Pinpoint the cell where the given text exists, returning its [x, y] midpoint coordinate. 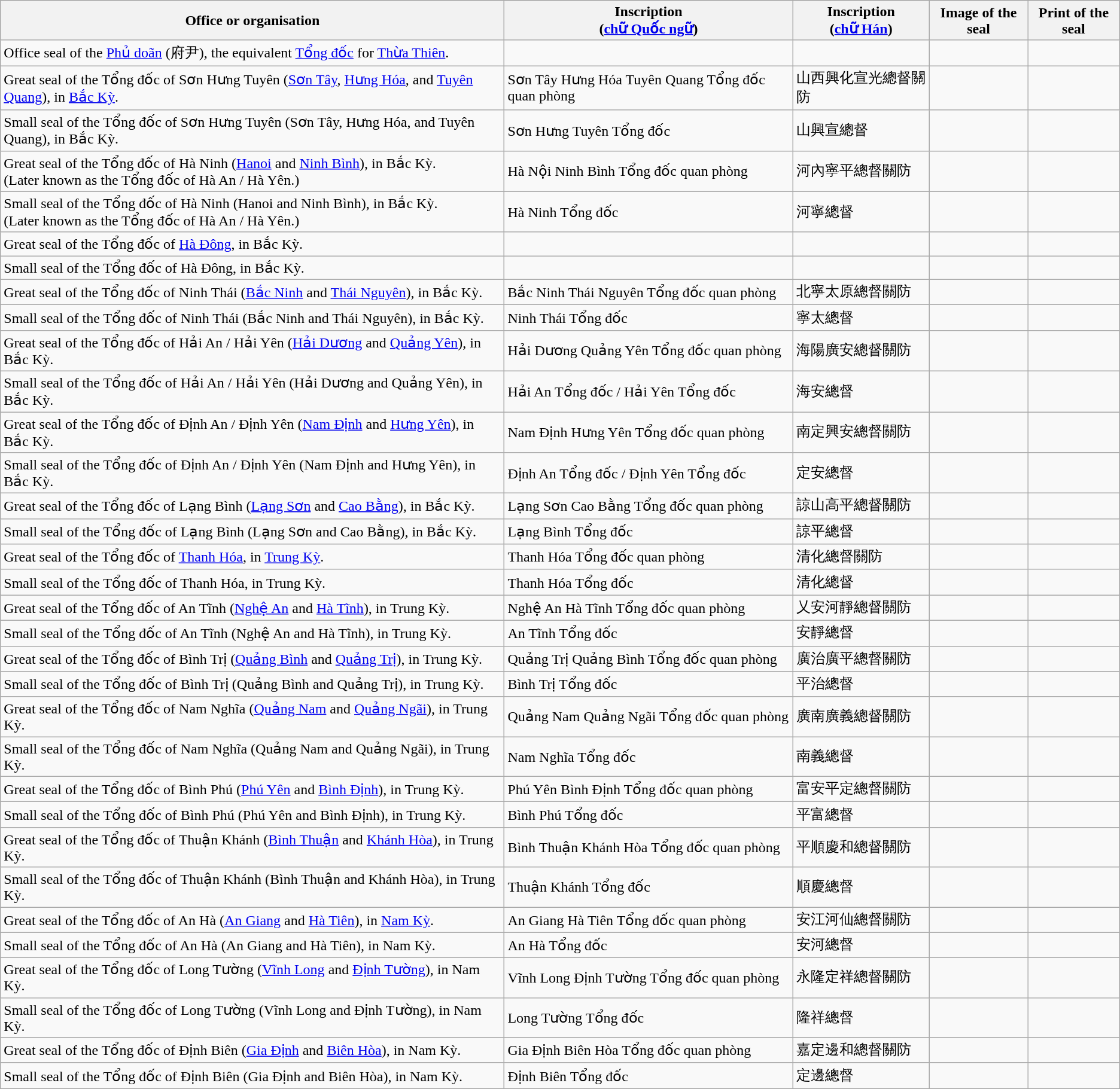
Bình Thuận Khánh Hòa Tổng đốc quan phòng [649, 847]
Great seal of the Tổng đốc of Nam Nghĩa (Quảng Nam and Quảng Ngãi), in Trung Kỳ. [252, 716]
Bình Trị Tổng đốc [649, 684]
Small seal of the Tổng đốc of An Tĩnh (Nghệ An and Hà Tĩnh), in Trung Kỳ. [252, 633]
Small seal of the Tổng đốc of Hải An / Hải Yên (Hải Dương and Quảng Yên), in Bắc Kỳ. [252, 391]
諒山高平總督關防 [861, 506]
Nghệ An Hà Tĩnh Tổng đốc quan phòng [649, 608]
安河總督 [861, 945]
Small seal of the Tổng đốc of Lạng Bình (Lạng Sơn and Cao Bằng), in Bắc Kỳ. [252, 531]
Small seal of the Tổng đốc of Hà Ninh (Hanoi and Ninh Bình), in Bắc Kỳ.(Later known as the Tổng đốc of Hà An / Hà Yên.) [252, 212]
隆祥總督 [861, 1018]
Small seal of the Tổng đốc of Thanh Hóa, in Trung Kỳ. [252, 582]
Great seal of the Tổng đốc of Hà Đông, in Bắc Kỳ. [252, 244]
清化總督 [861, 582]
Hải Dương Quảng Yên Tổng đốc quan phòng [649, 350]
Long Tường Tổng đốc [649, 1018]
An Giang Hà Tiên Tổng đốc quan phòng [649, 920]
Small seal of the Tổng đốc of Sơn Hưng Tuyên (Sơn Tây, Hưng Hóa, and Tuyên Quang), in Bắc Kỳ. [252, 130]
Office seal of the Phủ doãn (府尹), the equivalent Tổng đốc for Thừa Thiên. [252, 53]
Great seal of the Tổng đốc of Thanh Hóa, in Trung Kỳ. [252, 557]
Bắc Ninh Thái Nguyên Tổng đốc quan phòng [649, 292]
海安總督 [861, 391]
河內寧平總督關防 [861, 171]
Great seal of the Tổng đốc of Hà Ninh (Hanoi and Ninh Bình), in Bắc Kỳ.(Later known as the Tổng đốc of Hà An / Hà Yên.) [252, 171]
安江河仙總督關防 [861, 920]
Great seal of the Tổng đốc of Bình Trị (Quảng Bình and Quảng Trị), in Trung Kỳ. [252, 659]
寧太總督 [861, 318]
Great seal of the Tổng đốc of Bình Phú (Phú Yên and Bình Định), in Trung Kỳ. [252, 789]
Great seal of the Tổng đốc of Lạng Bình (Lạng Sơn and Cao Bằng), in Bắc Kỳ. [252, 506]
永隆定祥總督關防 [861, 978]
Small seal of the Tổng đốc of Long Tường (Vĩnh Long and Định Tường), in Nam Kỳ. [252, 1018]
嘉定邊和總督關防 [861, 1050]
Thanh Hóa Tổng đốc [649, 582]
Vĩnh Long Định Tường Tổng đốc quan phòng [649, 978]
Small seal of the Tổng đốc of Ninh Thái (Bắc Ninh and Thái Nguyên), in Bắc Kỳ. [252, 318]
Gia Định Biên Hòa Tổng đốc quan phòng [649, 1050]
Nam Nghĩa Tổng đốc [649, 757]
清化總督關防 [861, 557]
Great seal of the Tổng đốc of Định Biên (Gia Định and Biên Hòa), in Nam Kỳ. [252, 1050]
順慶總督 [861, 887]
山西興化宣光總督關防 [861, 88]
Hà Nội Ninh Bình Tổng đốc quan phòng [649, 171]
安靜總督 [861, 633]
Great seal of the Tổng đốc of An Hà (An Giang and Hà Tiên), in Nam Kỳ. [252, 920]
Inscription(chữ Hán) [861, 20]
平順慶和總督關防 [861, 847]
Great seal of the Tổng đốc of Long Tường (Vĩnh Long and Định Tường), in Nam Kỳ. [252, 978]
Sơn Tây Hưng Hóa Tuyên Quang Tổng đốc quan phòng [649, 88]
Small seal of the Tổng đốc of An Hà (An Giang and Hà Tiên), in Nam Kỳ. [252, 945]
Small seal of the Tổng đốc of Hà Đông, in Bắc Kỳ. [252, 268]
廣南廣義總督關防 [861, 716]
Small seal of the Tổng đốc of Bình Phú (Phú Yên and Bình Định), in Trung Kỳ. [252, 815]
Sơn Hưng Tuyên Tổng đốc [649, 130]
Định An Tổng đốc / Định Yên Tổng đốc [649, 473]
An Hà Tổng đốc [649, 945]
Great seal of the Tổng đốc of Định An / Định Yên (Nam Định and Hưng Yên), in Bắc Kỳ. [252, 432]
Thuận Khánh Tổng đốc [649, 887]
Thanh Hóa Tổng đốc quan phòng [649, 557]
山興宣總督 [861, 130]
Small seal of the Tổng đốc of Định Biên (Gia Định and Biên Hòa), in Nam Kỳ. [252, 1075]
Print of the seal [1074, 20]
Small seal of the Tổng đốc of Nam Nghĩa (Quảng Nam and Quảng Ngãi), in Trung Kỳ. [252, 757]
Great seal of the Tổng đốc of An Tĩnh (Nghệ An and Hà Tĩnh), in Trung Kỳ. [252, 608]
廣治廣平總督關防 [861, 659]
Lạng Sơn Cao Bằng Tổng đốc quan phòng [649, 506]
Phú Yên Bình Định Tổng đốc quan phòng [649, 789]
Great seal of the Tổng đốc of Ninh Thái (Bắc Ninh and Thái Nguyên), in Bắc Kỳ. [252, 292]
富安平定總督關防 [861, 789]
Great seal of the Tổng đốc of Hải An / Hải Yên (Hải Dương and Quảng Yên), in Bắc Kỳ. [252, 350]
Định Biên Tổng đốc [649, 1075]
Great seal of the Tổng đốc of Thuận Khánh (Bình Thuận and Khánh Hòa), in Trung Kỳ. [252, 847]
Hà Ninh Tổng đốc [649, 212]
Office or organisation [252, 20]
平富總督 [861, 815]
定邊總督 [861, 1075]
定安總督 [861, 473]
南定興安總督關防 [861, 432]
Great seal of the Tổng đốc of Sơn Hưng Tuyên (Sơn Tây, Hưng Hóa, and Tuyên Quang), in Bắc Kỳ. [252, 88]
An Tĩnh Tổng đốc [649, 633]
河寧總督 [861, 212]
Small seal of the Tổng đốc of Bình Trị (Quảng Bình and Quảng Trị), in Trung Kỳ. [252, 684]
Image of the seal [978, 20]
乂安河靜總督關防 [861, 608]
Ninh Thái Tổng đốc [649, 318]
Inscription(chữ Quốc ngữ) [649, 20]
平治總督 [861, 684]
Quảng Trị Quảng Bình Tổng đốc quan phòng [649, 659]
南義總督 [861, 757]
Nam Định Hưng Yên Tổng đốc quan phòng [649, 432]
Small seal of the Tổng đốc of Định An / Định Yên (Nam Định and Hưng Yên), in Bắc Kỳ. [252, 473]
Bình Phú Tổng đốc [649, 815]
Lạng Bình Tổng đốc [649, 531]
海陽廣安總督關防 [861, 350]
Quảng Nam Quảng Ngãi Tổng đốc quan phòng [649, 716]
Small seal of the Tổng đốc of Thuận Khánh (Bình Thuận and Khánh Hòa), in Trung Kỳ. [252, 887]
諒平總督 [861, 531]
Hải An Tổng đốc / Hải Yên Tổng đốc [649, 391]
北寧太原總督關防 [861, 292]
